Search for the cell housing the specified text and yield its [x, y] center coordinate. 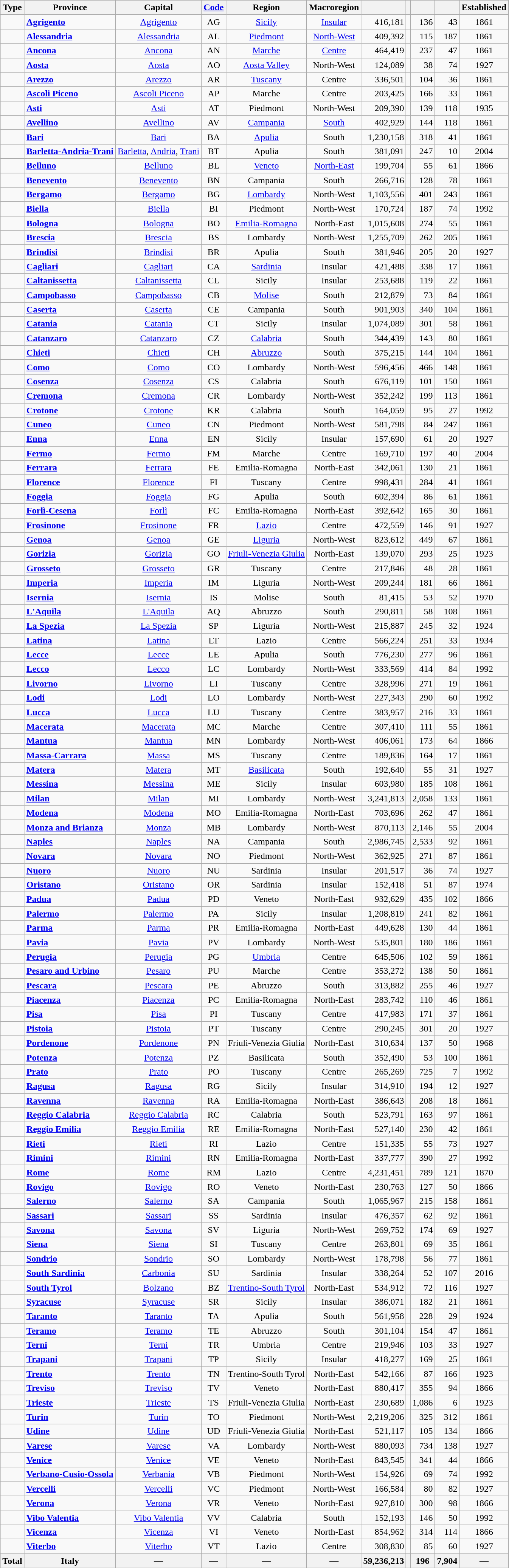
823,612 [383, 540]
409,392 [383, 36]
561,958 [383, 1316]
Capital [159, 8]
581,798 [383, 425]
4,231,451 [383, 1172]
66 [447, 583]
174 [423, 1230]
645,506 [383, 957]
CB [214, 295]
307,410 [383, 727]
237 [423, 51]
449,628 [383, 928]
355 [423, 1388]
MS [214, 755]
PI [214, 1014]
GR [214, 568]
PV [214, 942]
151,335 [383, 1144]
274 [423, 223]
115 [423, 36]
1,103,556 [383, 195]
AT [214, 108]
362,925 [383, 856]
136 [423, 22]
464,419 [383, 51]
449 [423, 540]
230,689 [383, 1403]
35 [447, 1244]
VA [214, 1446]
314,910 [383, 1086]
932,629 [383, 899]
CO [214, 367]
154,926 [383, 1474]
78 [447, 180]
266,716 [383, 180]
416,181 [383, 22]
2,219,206 [383, 1417]
AO [214, 65]
255 [423, 985]
596,456 [383, 367]
PR [214, 928]
MC [214, 727]
111 [423, 727]
390 [423, 1158]
TP [214, 1359]
ME [214, 784]
196 [423, 1561]
81,415 [383, 597]
BL [214, 165]
IM [214, 583]
PO [214, 1072]
1935 [484, 108]
402,929 [383, 122]
LU [214, 712]
1974 [484, 885]
342,061 [383, 468]
FC [214, 511]
157,690 [383, 439]
BO [214, 223]
FG [214, 496]
127 [423, 1187]
CA [214, 266]
154 [423, 1330]
LI [214, 683]
128 [423, 180]
Established [484, 8]
BS [214, 238]
103 [423, 1345]
South Tyrol [70, 1287]
199,704 [383, 165]
1968 [484, 1043]
BZ [214, 1287]
308,830 [383, 1546]
150 [447, 381]
RO [214, 1187]
173 [423, 741]
72 [423, 1287]
PN [214, 1043]
FR [214, 525]
AP [214, 94]
BN [214, 180]
NA [214, 841]
EN [214, 439]
170,724 [383, 209]
Massa [159, 755]
219,946 [383, 1345]
37 [447, 1014]
217,846 [383, 568]
189,836 [383, 755]
325 [423, 1417]
392,642 [383, 511]
Barletta-Andria-Trani [70, 151]
Province [70, 8]
CZ [214, 338]
12 [447, 1086]
BI [214, 209]
165 [423, 511]
163 [423, 1115]
Aosta Valley [266, 65]
476,357 [383, 1215]
CT [214, 324]
CR [214, 396]
UD [214, 1431]
91 [447, 525]
337,777 [383, 1158]
203,425 [383, 94]
SA [214, 1201]
SV [214, 1230]
VE [214, 1460]
277 [423, 655]
AQ [214, 611]
10 [447, 151]
171 [423, 1014]
139 [423, 108]
263,801 [383, 1244]
VC [214, 1489]
MN [214, 741]
134 [447, 1431]
414 [423, 669]
98 [447, 1503]
85 [423, 1546]
FI [214, 482]
VB [214, 1474]
40 [447, 453]
901,903 [383, 309]
843,545 [383, 1460]
Monza [159, 827]
AL [214, 36]
228 [423, 1316]
AV [214, 122]
LO [214, 698]
209,244 [383, 583]
FM [214, 453]
62 [423, 1215]
2016 [484, 1273]
1,015,608 [383, 223]
MO [214, 813]
201,517 [383, 870]
RA [214, 1101]
Massa-Carrara [70, 755]
534,912 [383, 1287]
139,070 [383, 554]
734 [423, 1446]
602,394 [383, 496]
Bolzano [159, 1287]
318 [423, 137]
353,272 [383, 971]
1,086 [423, 1403]
GE [214, 540]
312 [447, 1417]
Total [12, 1561]
NU [214, 870]
BT [214, 151]
VI [214, 1532]
383,957 [383, 712]
Barletta, Andria, Trani [159, 151]
Region [266, 8]
RI [214, 1144]
PU [214, 971]
1,230,158 [383, 137]
SO [214, 1259]
CH [214, 353]
227,343 [383, 698]
97 [447, 1115]
192,640 [383, 770]
152,193 [383, 1517]
1,255,709 [383, 238]
333,569 [383, 669]
59,236,213 [383, 1561]
215,887 [383, 626]
MT [214, 770]
Monza and Brianza [70, 827]
1970 [484, 597]
113 [447, 396]
854,962 [383, 1532]
124,089 [383, 65]
GO [214, 554]
251 [423, 640]
LC [214, 669]
352,490 [383, 1057]
435 [423, 899]
164 [423, 755]
7 [447, 1072]
328,996 [383, 683]
2,533 [423, 841]
VR [214, 1503]
352,242 [383, 396]
SI [214, 1244]
67 [447, 540]
466 [423, 367]
178,798 [383, 1259]
MI [214, 798]
927,810 [383, 1503]
TA [214, 1316]
535,801 [383, 942]
Forlì-Cesena [70, 511]
RM [214, 1172]
RE [214, 1129]
158 [447, 1201]
AG [214, 22]
AN [214, 51]
300 [423, 1503]
PZ [214, 1057]
137 [423, 1043]
169 [423, 1359]
96 [447, 655]
164,059 [383, 410]
MB [214, 827]
LE [214, 655]
880,417 [383, 1388]
245 [423, 626]
290,811 [383, 611]
133 [447, 798]
243 [447, 195]
Macroregion [334, 8]
148 [447, 367]
421,488 [383, 266]
2,146 [423, 827]
313,882 [383, 985]
344,439 [383, 338]
Verbano-Cusio-Ossola [70, 1474]
284 [423, 482]
BA [214, 137]
BR [214, 252]
OR [214, 885]
110 [423, 1000]
CS [214, 381]
KR [214, 410]
776,230 [383, 655]
BG [214, 195]
197 [423, 453]
998,431 [383, 482]
215 [423, 1201]
301,104 [383, 1330]
566,224 [383, 640]
338 [423, 266]
VT [214, 1546]
230,763 [383, 1187]
VV [214, 1517]
703,696 [383, 813]
212,879 [383, 295]
676,119 [383, 381]
Code [214, 8]
3,241,813 [383, 798]
101 [423, 381]
241 [423, 914]
RG [214, 1086]
56 [423, 1259]
SS [214, 1215]
SU [214, 1273]
31 [447, 770]
152,418 [383, 885]
253,688 [383, 281]
PT [214, 1028]
472,559 [383, 525]
TS [214, 1403]
95 [423, 410]
789 [423, 1172]
TN [214, 1374]
1934 [484, 640]
185 [423, 784]
527,140 [383, 1129]
209,390 [383, 108]
1,065,967 [383, 1201]
Type [12, 8]
290 [423, 698]
143 [423, 338]
293 [423, 554]
417,983 [383, 1014]
18 [447, 1101]
PA [214, 914]
NO [214, 856]
121 [447, 1172]
310,634 [383, 1043]
199 [423, 396]
Pesaro and Urbino [70, 971]
1,074,089 [383, 324]
19 [447, 683]
116 [447, 1287]
725 [423, 1072]
30 [447, 511]
Carbonia [159, 1273]
870,113 [383, 827]
TR [214, 1345]
77 [447, 1259]
SP [214, 626]
216 [423, 712]
PE [214, 985]
2,986,745 [383, 841]
Pesaro [159, 971]
AR [214, 79]
Verbania [159, 1474]
100 [447, 1057]
169,710 [383, 453]
341 [423, 1460]
94 [447, 1388]
386,643 [383, 1101]
38 [423, 65]
603,980 [383, 784]
338,264 [383, 1273]
1870 [484, 1172]
86 [423, 496]
166,584 [383, 1489]
CE [214, 309]
22 [447, 281]
42 [447, 1129]
386,071 [383, 1302]
542,166 [383, 1374]
CL [214, 281]
114 [447, 1532]
181 [423, 583]
RC [214, 1115]
208 [423, 1101]
314 [423, 1532]
CN [214, 425]
RN [214, 1158]
43 [447, 22]
1,208,819 [383, 914]
PC [214, 1000]
265,269 [383, 1072]
418,277 [383, 1359]
283,742 [383, 1000]
59 [447, 957]
523,791 [383, 1115]
7,904 [447, 1561]
401 [423, 195]
IS [214, 597]
521,117 [383, 1431]
2,058 [423, 798]
Forlì [159, 511]
381,946 [383, 252]
TO [214, 1417]
PD [214, 899]
230 [423, 1129]
269,752 [383, 1230]
880,093 [383, 1446]
LT [214, 640]
6 [447, 1403]
107 [447, 1273]
64 [447, 741]
375,215 [383, 353]
28 [447, 568]
SR [214, 1302]
186 [447, 942]
340 [423, 309]
381,091 [383, 151]
32 [447, 626]
194 [423, 1086]
Italy [70, 1561]
29 [447, 1316]
290,245 [383, 1028]
336,501 [383, 79]
48 [423, 568]
182 [423, 1302]
51 [423, 885]
FE [214, 468]
119 [423, 281]
TV [214, 1388]
105 [423, 1431]
South Sardinia [70, 1273]
PG [214, 957]
180 [423, 942]
406,061 [383, 741]
TE [214, 1330]
